Identify which cell holds the provided text, then report its [x, y] central coordinate. 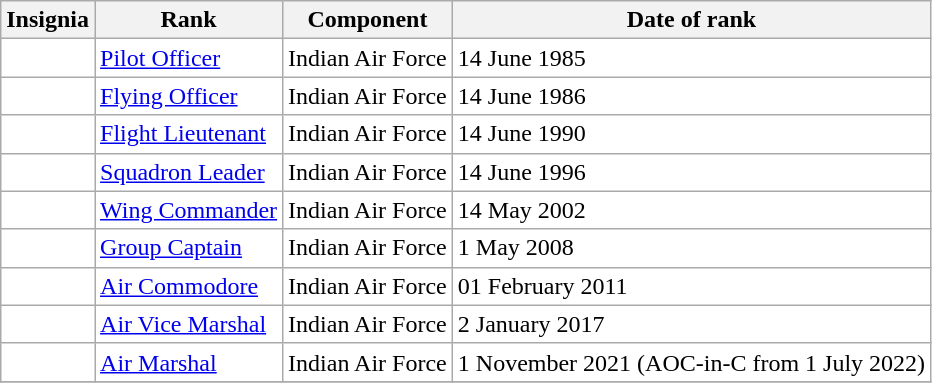
2 January 2017 [691, 324]
01 February 2011 [691, 286]
Pilot Officer [189, 58]
Air Commodore [189, 286]
14 June 1990 [691, 134]
14 June 1986 [691, 96]
14 June 1985 [691, 58]
Group Captain [189, 248]
Rank [189, 20]
Air Vice Marshal [189, 324]
1 May 2008 [691, 248]
Date of rank [691, 20]
Wing Commander [189, 210]
Air Marshal [189, 362]
Flying Officer [189, 96]
14 June 1996 [691, 172]
1 November 2021 (AOC-in-C from 1 July 2022) [691, 362]
Component [368, 20]
Insignia [48, 20]
14 May 2002 [691, 210]
Flight Lieutenant [189, 134]
Squadron Leader [189, 172]
